Pinpoint the cell where the given text exists, returning its (X, Y) midpoint coordinate. 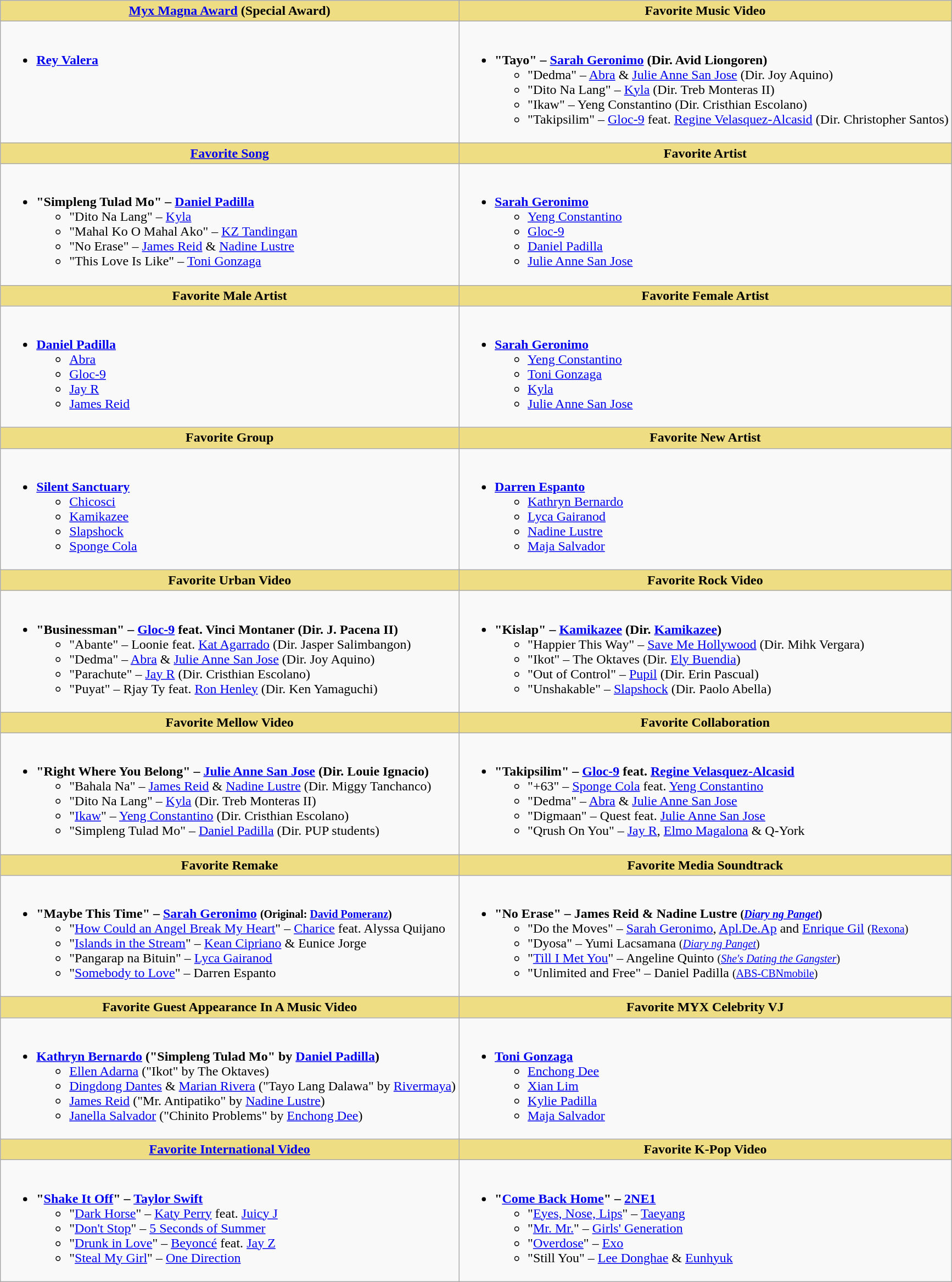
Silent SanctuaryChicosciKamikazeeSlapshockSponge Cola (229, 509)
Favorite International Video (229, 1150)
"Come Back Home" – 2NE1"Eyes, Nose, Lips" – Taeyang"Mr. Mr." – Girls' Generation"Overdose" – Exo"Still You" – Lee Donghae & Eunhyuk (705, 1220)
Sarah GeronimoYeng ConstantinoToni GonzagaKylaJulie Anne San Jose (705, 367)
Favorite Media Soundtrack (705, 865)
Rey Valera (229, 82)
Favorite Music Video (705, 11)
Favorite Female Artist (705, 296)
Darren EspantoKathryn BernardoLyca GairanodNadine LustreMaja Salvador (705, 509)
Favorite New Artist (705, 438)
Favorite Mellow Video (229, 722)
Favorite Guest Appearance In A Music Video (229, 1007)
Toni GonzagaEnchong DeeXian LimKylie PadillaMaja Salvador (705, 1079)
Favorite Rock Video (705, 580)
Daniel PadillaAbraGloc-9Jay RJames Reid (229, 367)
Sarah GeronimoYeng ConstantinoGloc-9Daniel PadillaJulie Anne San Jose (705, 224)
Favorite Urban Video (229, 580)
Favorite Artist (705, 153)
Favorite MYX Celebrity VJ (705, 1007)
Myx Magna Award (Special Award) (229, 11)
Favorite Group (229, 438)
Favorite Song (229, 153)
Favorite Collaboration (705, 722)
Favorite K-Pop Video (705, 1150)
Favorite Remake (229, 865)
Favorite Male Artist (229, 296)
